Identify which cell holds the provided text, then report its (x, y) central coordinate. 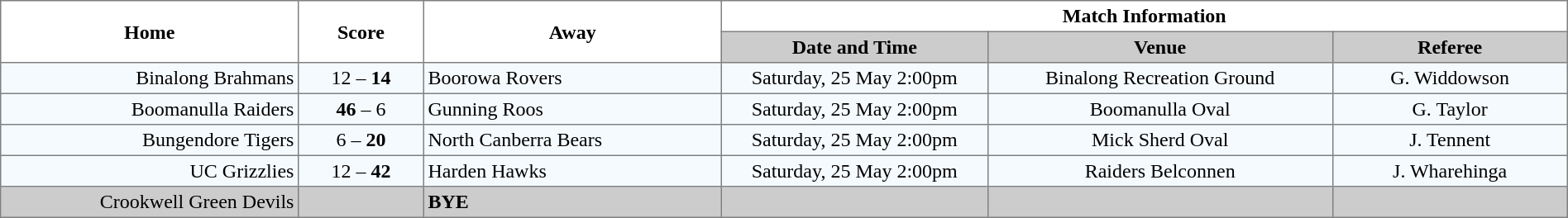
46 – 6 (361, 109)
UC Grizzlies (150, 171)
Boomanulla Raiders (150, 109)
G. Widdowson (1450, 78)
Raiders Belconnen (1159, 171)
G. Taylor (1450, 109)
Home (150, 31)
Mick Sherd Oval (1159, 140)
BYE (572, 202)
Match Information (1145, 17)
6 – 20 (361, 140)
Bungendore Tigers (150, 140)
12 – 14 (361, 78)
Gunning Roos (572, 109)
Crookwell Green Devils (150, 202)
Score (361, 31)
Boomanulla Oval (1159, 109)
12 – 42 (361, 171)
Venue (1159, 47)
J. Tennent (1450, 140)
Boorowa Rovers (572, 78)
Binalong Recreation Ground (1159, 78)
North Canberra Bears (572, 140)
Binalong Brahmans (150, 78)
J. Wharehinga (1450, 171)
Referee (1450, 47)
Harden Hawks (572, 171)
Away (572, 31)
Date and Time (854, 47)
